Return the [x, y] coordinate for the center point of the cell that contains the specified text.  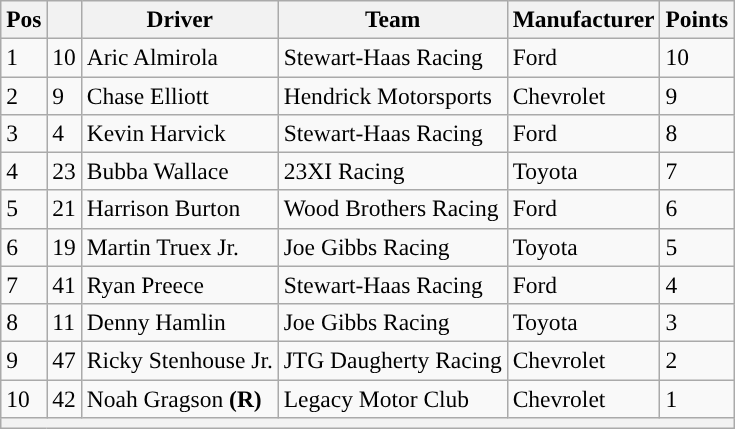
Driver [180, 19]
42 [64, 398]
21 [64, 209]
23XI Racing [392, 171]
Ryan Preece [180, 285]
Legacy Motor Club [392, 398]
JTG Daugherty Racing [392, 360]
47 [64, 360]
Ricky Stenhouse Jr. [180, 360]
Kevin Harvick [180, 133]
Chase Elliott [180, 95]
Bubba Wallace [180, 171]
19 [64, 247]
41 [64, 285]
23 [64, 171]
Denny Hamlin [180, 322]
Team [392, 19]
11 [64, 322]
Noah Gragson (R) [180, 398]
Harrison Burton [180, 209]
Aric Almirola [180, 57]
Manufacturer [584, 19]
Martin Truex Jr. [180, 247]
Hendrick Motorsports [392, 95]
Wood Brothers Racing [392, 209]
Points [697, 19]
Pos [24, 19]
